Return (x, y) of the center of cell containing provided text 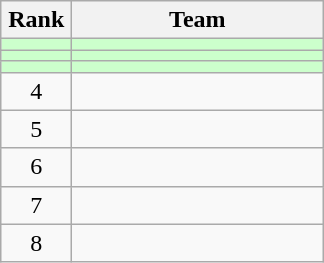
Team (198, 20)
6 (36, 167)
Rank (36, 20)
4 (36, 91)
8 (36, 243)
5 (36, 129)
7 (36, 205)
